Identify which cell holds the provided text, then report its (X, Y) central coordinate. 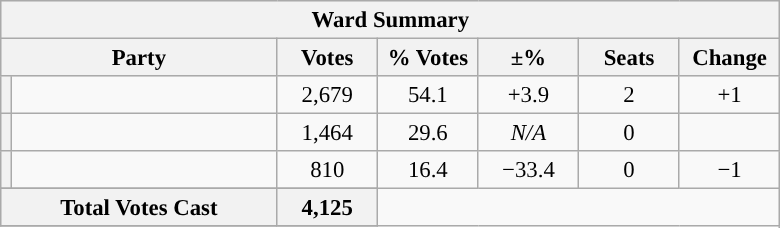
Votes (328, 58)
Ward Summary (390, 20)
54.1 (428, 95)
N/A (528, 133)
1,464 (328, 133)
Total Votes Cast (139, 208)
+3.9 (528, 95)
+1 (730, 95)
2 (630, 95)
29.6 (428, 133)
810 (328, 170)
2,679 (328, 95)
16.4 (428, 170)
±% (528, 58)
Change (730, 58)
−33.4 (528, 170)
Seats (630, 58)
4,125 (328, 208)
−1 (730, 170)
Party (139, 58)
% Votes (428, 58)
